Capture the cell that displays the provided text and extract its [X, Y] central coordinate. 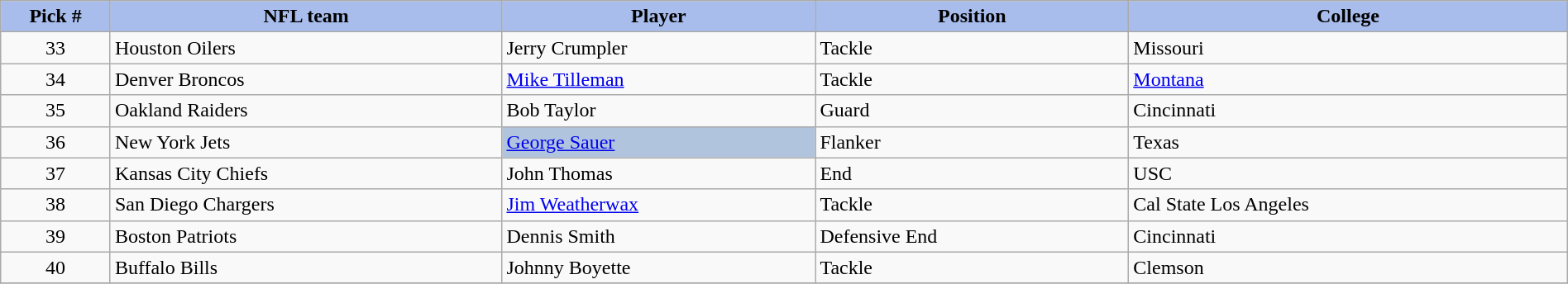
34 [56, 79]
New York Jets [306, 142]
Buffalo Bills [306, 267]
35 [56, 111]
USC [1348, 173]
Montana [1348, 79]
Jerry Crumpler [658, 48]
Boston Patriots [306, 236]
Player [658, 17]
John Thomas [658, 173]
36 [56, 142]
Flanker [973, 142]
NFL team [306, 17]
Missouri [1348, 48]
Texas [1348, 142]
Position [973, 17]
Pick # [56, 17]
Oakland Raiders [306, 111]
Mike Tilleman [658, 79]
Jim Weatherwax [658, 205]
33 [56, 48]
Denver Broncos [306, 79]
37 [56, 173]
College [1348, 17]
Houston Oilers [306, 48]
End [973, 173]
39 [56, 236]
40 [56, 267]
Cal State Los Angeles [1348, 205]
Defensive End [973, 236]
Bob Taylor [658, 111]
Kansas City Chiefs [306, 173]
San Diego Chargers [306, 205]
Johnny Boyette [658, 267]
Dennis Smith [658, 236]
38 [56, 205]
Guard [973, 111]
George Sauer [658, 142]
Clemson [1348, 267]
